For the text-containing cell, return its midpoint in [X, Y] coordinate format. 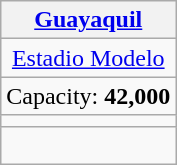
Guayaquil [88, 20]
Estadio Modelo [88, 58]
Capacity: 42,000 [88, 96]
